Detect which cell encompasses the target text, then output its [x, y] center coordinate. 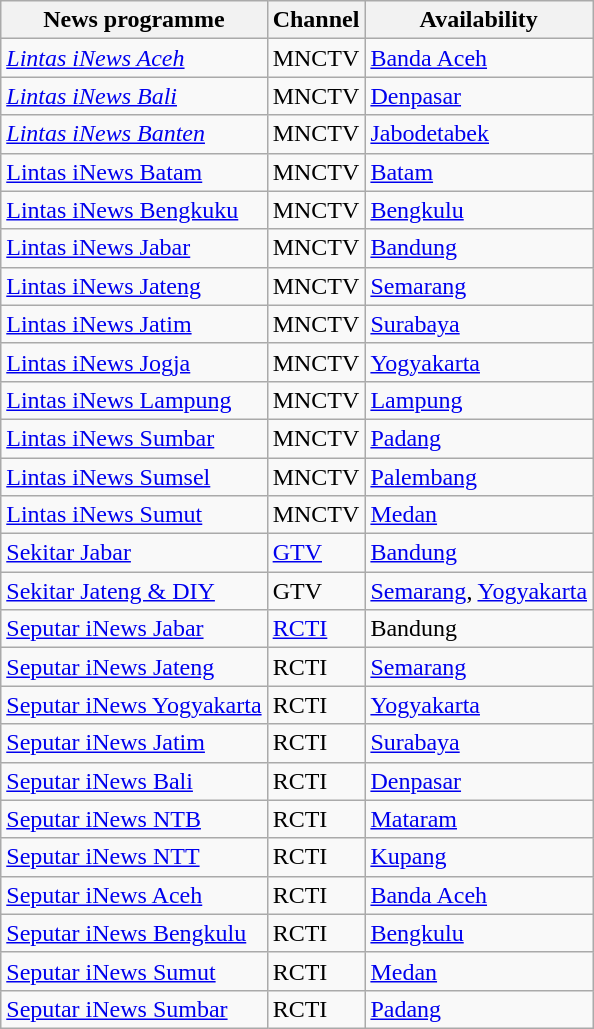
Seputar iNews Sumbar [134, 1009]
Seputar iNews Jateng [134, 667]
Channel [316, 20]
Seputar iNews NTT [134, 857]
Seputar iNews Jabar [134, 629]
Lintas iNews Lampung [134, 400]
Seputar iNews Sumut [134, 971]
Lintas iNews Jabar [134, 248]
Lampung [479, 400]
Semarang, Yogyakarta [479, 591]
Sekitar Jateng & DIY [134, 591]
Lintas iNews Jatim [134, 324]
Mataram [479, 819]
Batam [479, 172]
Lintas iNews Sumsel [134, 477]
Jabodetabek [479, 134]
Lintas iNews Bengkuku [134, 210]
News programme [134, 20]
Lintas iNews Banten [134, 134]
Lintas iNews Aceh [134, 58]
Lintas iNews Sumbar [134, 438]
Lintas iNews Sumut [134, 515]
Seputar iNews Aceh [134, 895]
Seputar iNews NTB [134, 819]
Lintas iNews Jateng [134, 286]
Seputar iNews Bali [134, 781]
Availability [479, 20]
Seputar iNews Jatim [134, 743]
Lintas iNews Bali [134, 96]
Palembang [479, 477]
Lintas iNews Batam [134, 172]
Kupang [479, 857]
Sekitar Jabar [134, 553]
Seputar iNews Bengkulu [134, 933]
Seputar iNews Yogyakarta [134, 705]
Lintas iNews Jogja [134, 362]
